From the cell containing the given text, extract its center point as [X, Y] coordinate. 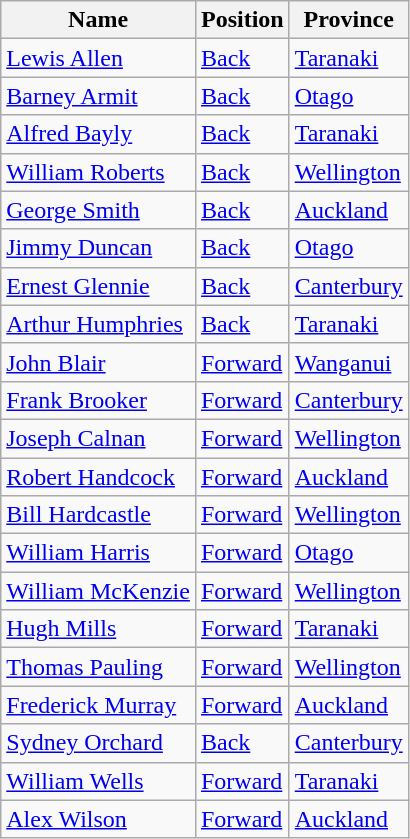
Alex Wilson [98, 819]
Lewis Allen [98, 58]
John Blair [98, 362]
Frank Brooker [98, 400]
Robert Handcock [98, 477]
Ernest Glennie [98, 286]
Hugh Mills [98, 629]
Alfred Bayly [98, 134]
Barney Armit [98, 96]
Arthur Humphries [98, 324]
Sydney Orchard [98, 743]
Bill Hardcastle [98, 515]
Jimmy Duncan [98, 248]
George Smith [98, 210]
Province [348, 20]
William Wells [98, 781]
William Roberts [98, 172]
William Harris [98, 553]
Frederick Murray [98, 705]
William McKenzie [98, 591]
Thomas Pauling [98, 667]
Joseph Calnan [98, 438]
Position [242, 20]
Wanganui [348, 362]
Name [98, 20]
